Provide the (x, y) coordinate of the cell's center where the given text is located.  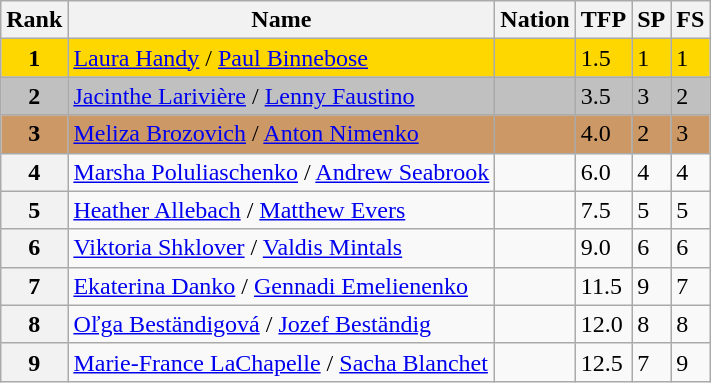
Ekaterina Danko / Gennadi Emelienenko (282, 286)
Laura Handy / Paul Binnebose (282, 58)
Viktoria Shklover / Valdis Mintals (282, 248)
7.5 (603, 210)
Name (282, 20)
12.0 (603, 324)
12.5 (603, 362)
TFP (603, 20)
1.5 (603, 58)
SP (652, 20)
Meliza Brozovich / Anton Nimenko (282, 134)
Rank (34, 20)
3.5 (603, 96)
11.5 (603, 286)
6.0 (603, 172)
Nation (535, 20)
Oľga Beständigová / Jozef Beständig (282, 324)
Marsha Poluliaschenko / Andrew Seabrook (282, 172)
Heather Allebach / Matthew Evers (282, 210)
Jacinthe Larivière / Lenny Faustino (282, 96)
Marie-France LaChapelle / Sacha Blanchet (282, 362)
9.0 (603, 248)
FS (690, 20)
4.0 (603, 134)
